Detect which cell encompasses the target text, then output its (X, Y) center coordinate. 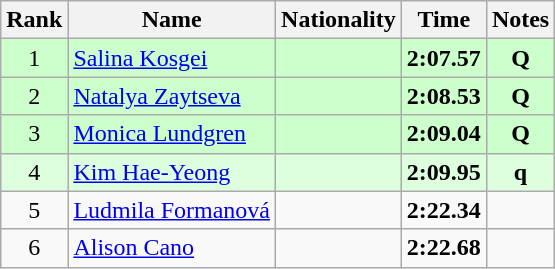
3 (34, 134)
4 (34, 172)
Time (444, 20)
2:22.34 (444, 210)
Alison Cano (172, 248)
Kim Hae-Yeong (172, 172)
Notes (520, 20)
2 (34, 96)
Nationality (339, 20)
6 (34, 248)
2:07.57 (444, 58)
Name (172, 20)
2:22.68 (444, 248)
Natalya Zaytseva (172, 96)
q (520, 172)
1 (34, 58)
2:09.95 (444, 172)
Monica Lundgren (172, 134)
2:09.04 (444, 134)
Rank (34, 20)
5 (34, 210)
2:08.53 (444, 96)
Ludmila Formanová (172, 210)
Salina Kosgei (172, 58)
